Provide the [x, y] coordinate of the cell's center where the given text is located.  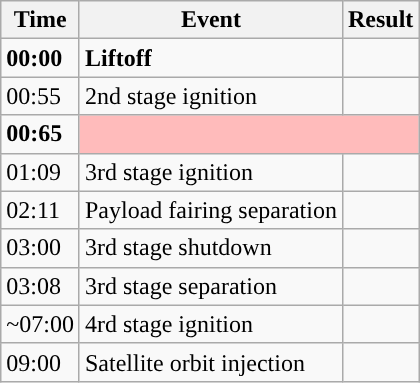
3rd stage ignition [210, 172]
Payload fairing separation [210, 210]
3rd stage shutdown [210, 248]
Satellite orbit injection [210, 362]
4rd stage ignition [210, 324]
00:00 [40, 58]
03:08 [40, 286]
~07:00 [40, 324]
09:00 [40, 362]
Liftoff [210, 58]
00:55 [40, 96]
Time [40, 20]
Result [380, 20]
01:09 [40, 172]
3rd stage separation [210, 286]
02:11 [40, 210]
Event [210, 20]
2nd stage ignition [210, 96]
03:00 [40, 248]
00:65 [40, 134]
